Identify which cell holds the provided text, then report its [X, Y] central coordinate. 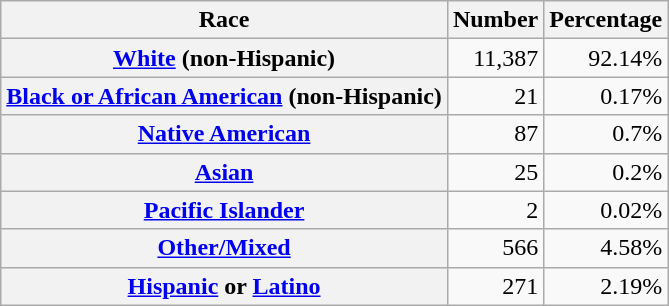
21 [495, 96]
92.14% [606, 58]
Native American [224, 134]
Other/Mixed [224, 248]
White (non-Hispanic) [224, 58]
4.58% [606, 248]
Percentage [606, 20]
Hispanic or Latino [224, 286]
11,387 [495, 58]
0.2% [606, 172]
Black or African American (non-Hispanic) [224, 96]
0.7% [606, 134]
566 [495, 248]
271 [495, 286]
Race [224, 20]
25 [495, 172]
2.19% [606, 286]
Number [495, 20]
0.02% [606, 210]
Pacific Islander [224, 210]
Asian [224, 172]
0.17% [606, 96]
87 [495, 134]
2 [495, 210]
